Return (x, y) of the center of cell containing provided text 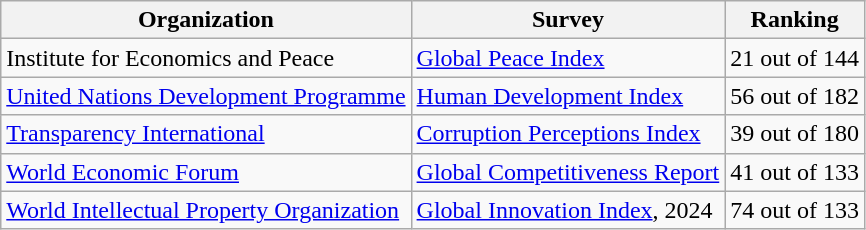
Global Innovation Index, 2024 (568, 210)
Corruption Perceptions Index (568, 134)
39 out of 180 (795, 134)
56 out of 182 (795, 96)
21 out of 144 (795, 58)
World Economic Forum (206, 172)
41 out of 133 (795, 172)
Human Development Index (568, 96)
Global Competitiveness Report (568, 172)
World Intellectual Property Organization (206, 210)
United Nations Development Programme (206, 96)
Global Peace Index (568, 58)
74 out of 133 (795, 210)
Ranking (795, 20)
Survey (568, 20)
Transparency International (206, 134)
Organization (206, 20)
Institute for Economics and Peace (206, 58)
